Return (X, Y) of the center of cell containing provided text 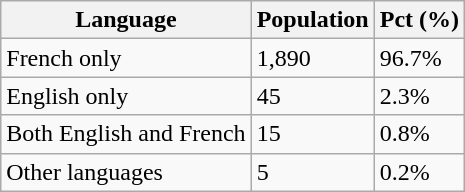
96.7% (419, 58)
0.8% (419, 134)
1,890 (312, 58)
45 (312, 96)
French only (126, 58)
15 (312, 134)
2.3% (419, 96)
English only (126, 96)
Other languages (126, 172)
Population (312, 20)
5 (312, 172)
Both English and French (126, 134)
Pct (%) (419, 20)
0.2% (419, 172)
Language (126, 20)
